Determine the [x, y] coordinate at the center of the cell enclosing the given text.  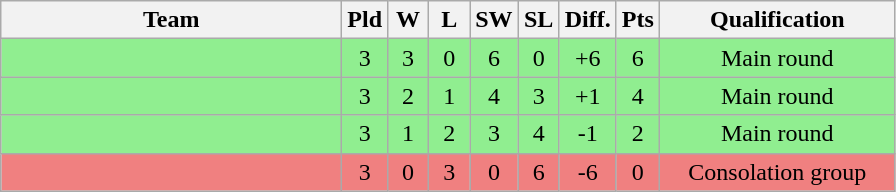
SW [494, 20]
Diff. [588, 20]
Pts [638, 20]
Team [172, 20]
Pld [365, 20]
Qualification [777, 20]
L [450, 20]
W [408, 20]
Consolation group [777, 172]
+1 [588, 96]
-1 [588, 134]
-6 [588, 172]
SL [538, 20]
+6 [588, 58]
